For the text-containing cell, return its midpoint in [x, y] coordinate format. 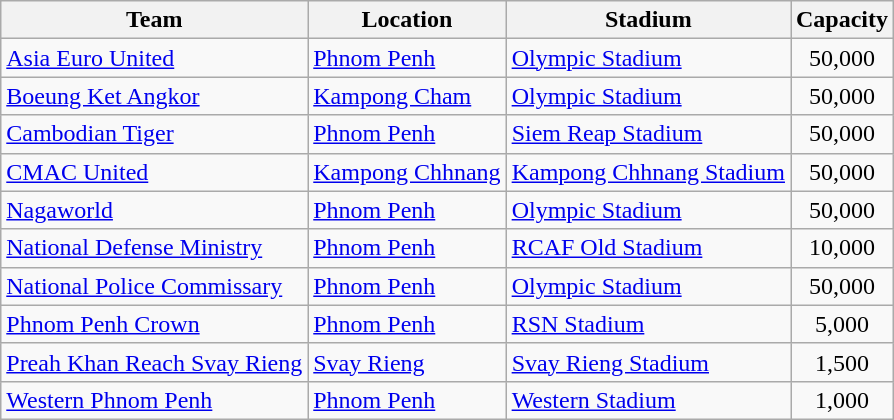
RCAF Old Stadium [648, 248]
National Defense Ministry [154, 248]
Kampong Cham [407, 96]
Kampong Chhnang Stadium [648, 172]
Kampong Chhnang [407, 172]
Location [407, 20]
Svay Rieng [407, 362]
1,500 [842, 362]
Stadium [648, 20]
Cambodian Tiger [154, 134]
National Police Commissary [154, 286]
Phnom Penh Crown [154, 324]
Capacity [842, 20]
Western Stadium [648, 400]
Preah Khan Reach Svay Rieng [154, 362]
Siem Reap Stadium [648, 134]
Svay Rieng Stadium [648, 362]
Asia Euro United [154, 58]
Western Phnom Penh [154, 400]
RSN Stadium [648, 324]
Team [154, 20]
CMAC United [154, 172]
1,000 [842, 400]
Nagaworld [154, 210]
10,000 [842, 248]
Boeung Ket Angkor [154, 96]
5,000 [842, 324]
